Return [X, Y] of the center of cell containing provided text 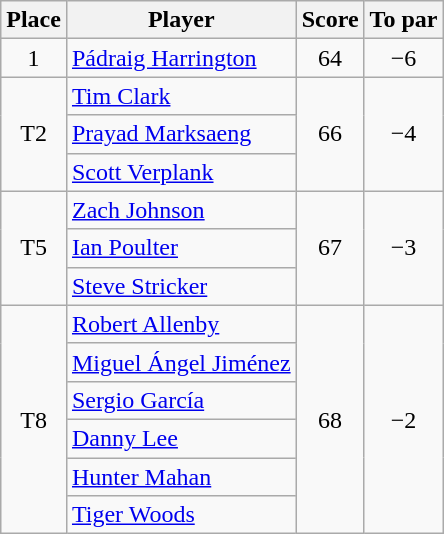
Zach Johnson [181, 210]
−4 [404, 134]
T2 [34, 134]
Steve Stricker [181, 286]
−3 [404, 248]
To par [404, 20]
Player [181, 20]
Ian Poulter [181, 248]
67 [330, 248]
Miguel Ángel Jiménez [181, 362]
Tim Clark [181, 96]
Sergio García [181, 400]
Prayad Marksaeng [181, 134]
68 [330, 419]
Score [330, 20]
T5 [34, 248]
Scott Verplank [181, 172]
Tiger Woods [181, 515]
64 [330, 58]
T8 [34, 419]
−2 [404, 419]
Danny Lee [181, 438]
Hunter Mahan [181, 477]
Robert Allenby [181, 324]
Pádraig Harrington [181, 58]
1 [34, 58]
Place [34, 20]
66 [330, 134]
−6 [404, 58]
